Search for the cell housing the specified text and yield its [x, y] center coordinate. 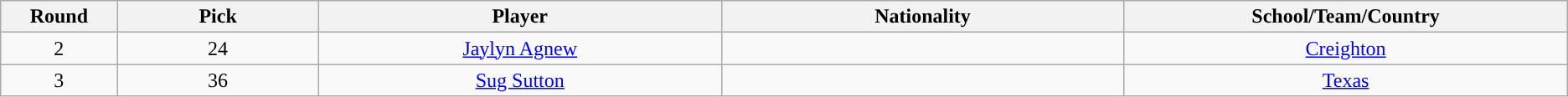
24 [218, 48]
Sug Sutton [519, 80]
Texas [1345, 80]
Jaylyn Agnew [519, 48]
Nationality [923, 17]
School/Team/Country [1345, 17]
Player [519, 17]
2 [59, 48]
3 [59, 80]
Round [59, 17]
Creighton [1345, 48]
36 [218, 80]
Pick [218, 17]
